Identify which cell holds the provided text, then report its [X, Y] central coordinate. 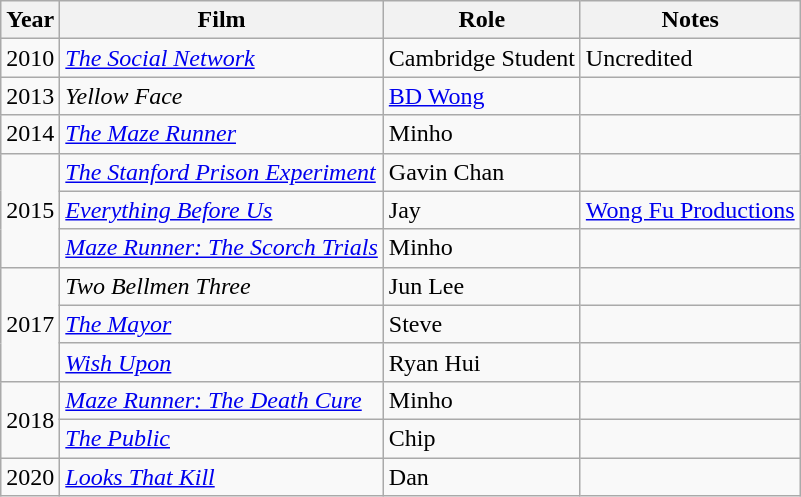
Looks That Kill [222, 477]
Gavin Chan [482, 172]
The Social Network [222, 58]
2017 [30, 324]
2018 [30, 419]
Jay [482, 210]
Yellow Face [222, 96]
Dan [482, 477]
The Public [222, 438]
Chip [482, 438]
Wong Fu Productions [690, 210]
2010 [30, 58]
Maze Runner: The Death Cure [222, 400]
The Mayor [222, 324]
The Maze Runner [222, 134]
The Stanford Prison Experiment [222, 172]
Steve [482, 324]
BD Wong [482, 96]
Jun Lee [482, 286]
Two Bellmen Three [222, 286]
Wish Upon [222, 362]
2014 [30, 134]
Film [222, 20]
Cambridge Student [482, 58]
Maze Runner: The Scorch Trials [222, 248]
2013 [30, 96]
2015 [30, 210]
Year [30, 20]
Uncredited [690, 58]
Notes [690, 20]
Role [482, 20]
Ryan Hui [482, 362]
2020 [30, 477]
Everything Before Us [222, 210]
